Search for the cell housing the specified text and yield its (X, Y) center coordinate. 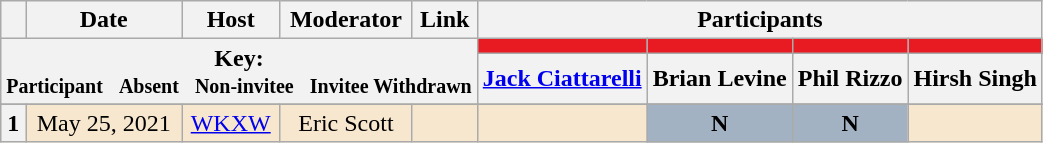
Link (444, 20)
Host (231, 20)
Eric Scott (346, 123)
Date (104, 20)
Hirsh Singh (975, 78)
Jack Ciattarelli (562, 78)
Moderator (346, 20)
WKXW (231, 123)
Phil Rizzo (850, 78)
Brian Levine (720, 78)
1 (14, 123)
May 25, 2021 (104, 123)
Participants (760, 20)
Key: Participant Absent Non-invitee Invitee Withdrawn (240, 72)
